Pinpoint the cell where the given text exists, returning its [X, Y] midpoint coordinate. 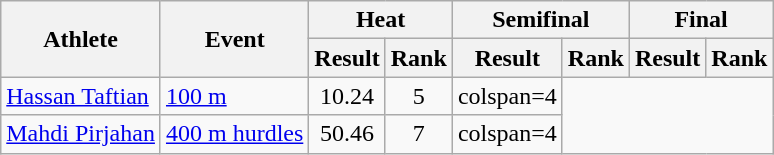
Athlete [81, 39]
400 m hurdles [234, 134]
10.24 [347, 96]
Mahdi Pirjahan [81, 134]
7 [418, 134]
Final [701, 20]
Hassan Taftian [81, 96]
Semifinal [540, 20]
100 m [234, 96]
Event [234, 39]
50.46 [347, 134]
Heat [381, 20]
5 [418, 96]
